Output the (x, y) coordinate of the center of the cell containing the given text.  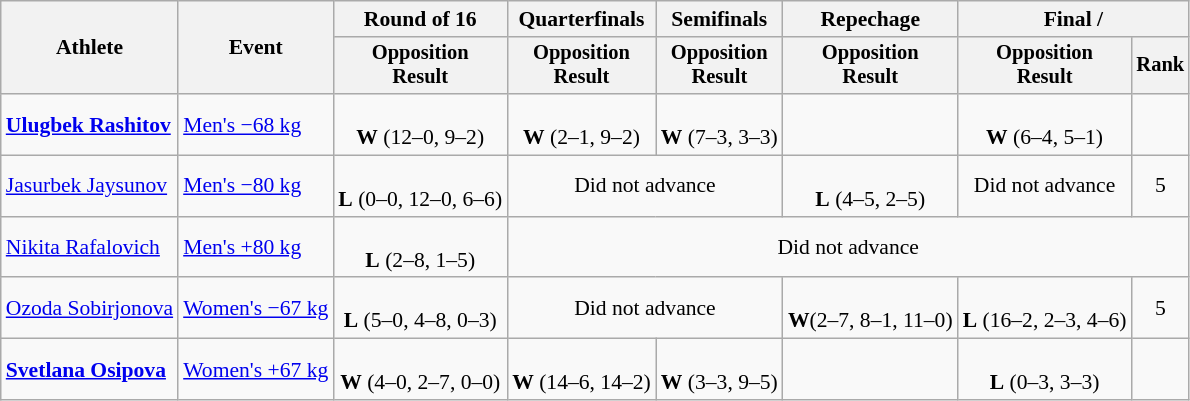
Repechage (870, 19)
W (4–0, 2–7, 0–0) (420, 370)
W (2–1, 9–2) (582, 124)
W (3–3, 9–5) (720, 370)
Rank (1160, 66)
Final / (1074, 19)
L (2–8, 1–5) (420, 248)
W (7–3, 3–3) (720, 124)
Athlete (90, 48)
L (16–2, 2–3, 4–6) (1045, 308)
Semifinals (720, 19)
Nikita Rafalovich (90, 248)
W (6–4, 5–1) (1045, 124)
W(2–7, 8–1, 11–0) (870, 308)
W (12–0, 9–2) (420, 124)
W (14–6, 14–2) (582, 370)
L (0–0, 12–0, 6–6) (420, 186)
Round of 16 (420, 19)
L (4–5, 2–5) (870, 186)
Women's −67 kg (256, 308)
Jasurbek Jaysunov (90, 186)
Men's −68 kg (256, 124)
Ozoda Sobirjonova (90, 308)
Svetlana Osipova (90, 370)
Event (256, 48)
Quarterfinals (582, 19)
L (0–3, 3–3) (1045, 370)
Men's −80 kg (256, 186)
L (5–0, 4–8, 0–3) (420, 308)
Men's +80 kg (256, 248)
Ulugbek Rashitov (90, 124)
Women's +67 kg (256, 370)
